Find where the given text appears and provide that cell's center as [x, y] coordinate. 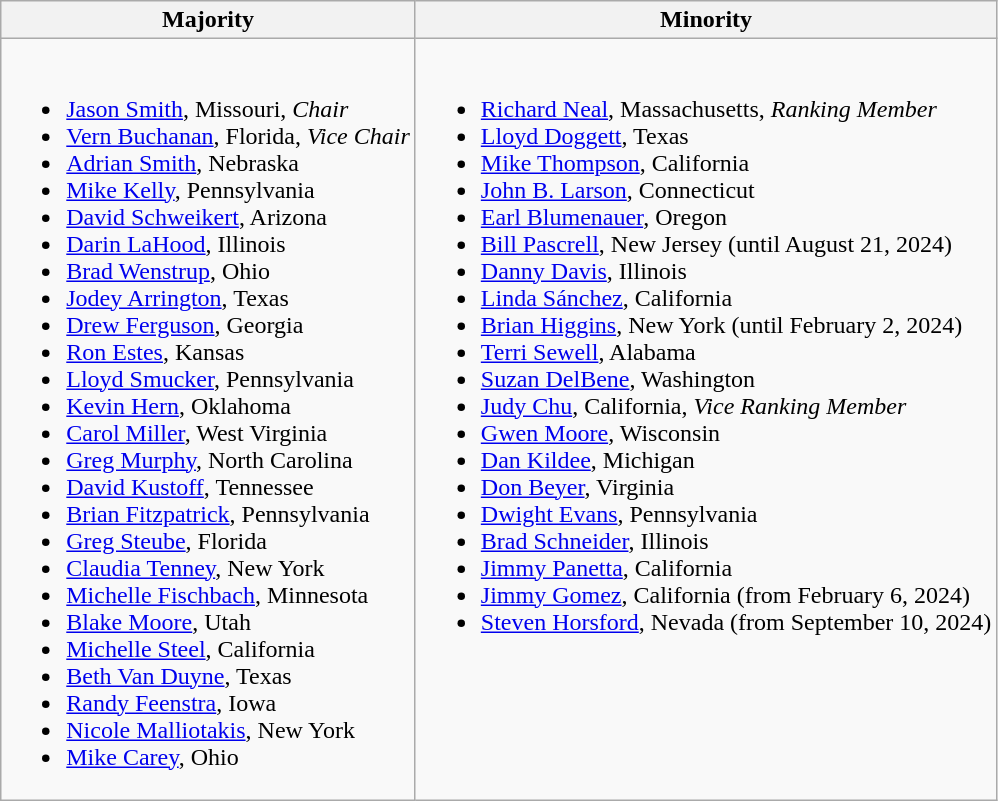
Minority [706, 20]
Majority [208, 20]
